Extract the [X, Y] coordinate from the center of the cell holding the provided text.  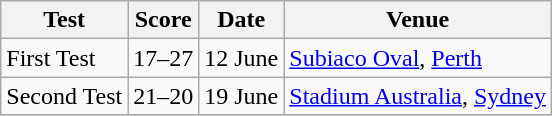
17–27 [164, 58]
21–20 [164, 96]
Stadium Australia, Sydney [418, 96]
Venue [418, 20]
Date [242, 20]
Score [164, 20]
12 June [242, 58]
Second Test [64, 96]
Test [64, 20]
First Test [64, 58]
19 June [242, 96]
Subiaco Oval, Perth [418, 58]
